Return the [X, Y] coordinate for the center point of the cell that contains the specified text.  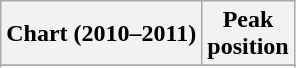
Chart (2010–2011) [102, 34]
Peakposition [248, 34]
